Provide the [X, Y] coordinate of the cell's center where the given text is located.  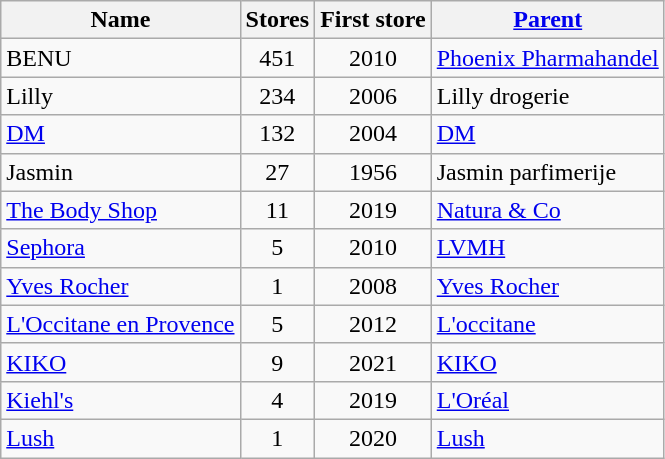
Lilly [120, 96]
11 [278, 210]
2006 [374, 96]
2020 [374, 438]
9 [278, 362]
BENU [120, 58]
1956 [374, 172]
LVMH [548, 248]
Name [120, 20]
2012 [374, 324]
Kiehl's [120, 400]
Lilly drogerie [548, 96]
234 [278, 96]
132 [278, 134]
2021 [374, 362]
27 [278, 172]
L'Occitane en Provence [120, 324]
Natura & Co [548, 210]
Parent [548, 20]
2004 [374, 134]
First store [374, 20]
Phoenix Pharmahandel [548, 58]
Sephora [120, 248]
L'occitane [548, 324]
Stores [278, 20]
L'Oréal [548, 400]
Jasmin parfimerije [548, 172]
Jasmin [120, 172]
The Body Shop [120, 210]
4 [278, 400]
451 [278, 58]
2008 [374, 286]
